Search for the cell housing the specified text and yield its [x, y] center coordinate. 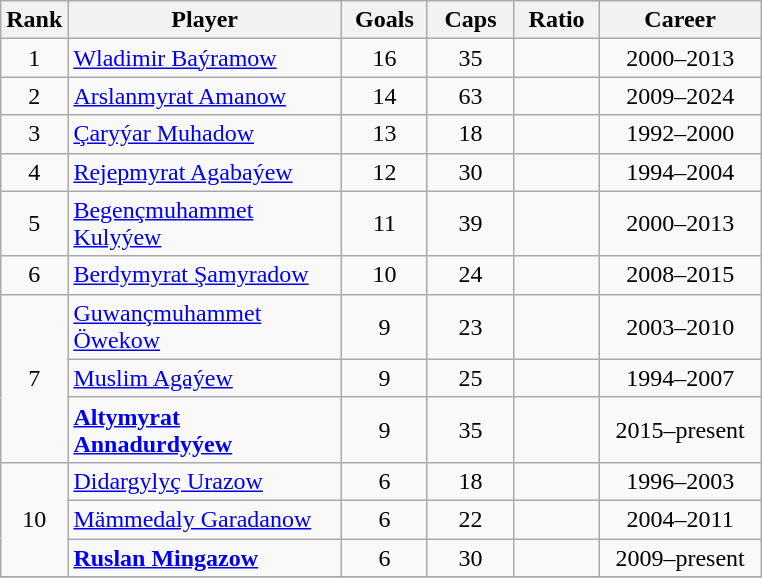
25 [470, 378]
Wladimir Baýramow [205, 58]
24 [470, 275]
Rejepmyrat Agabaýew [205, 172]
Didargylyç Urazow [205, 481]
2003–2010 [680, 326]
Ruslan Mingazow [205, 557]
1994–2004 [680, 172]
5 [34, 224]
1 [34, 58]
12 [384, 172]
Berdymyrat Şamyradow [205, 275]
Goals [384, 20]
Begençmuhammet Kulyýew [205, 224]
14 [384, 96]
7 [34, 378]
2 [34, 96]
Rank [34, 20]
2015–present [680, 430]
Muslim Agaýew [205, 378]
1996–2003 [680, 481]
63 [470, 96]
22 [470, 519]
Ratio [557, 20]
2004–2011 [680, 519]
11 [384, 224]
3 [34, 134]
Arslanmyrat Amanow [205, 96]
1994–2007 [680, 378]
23 [470, 326]
2009–present [680, 557]
Career [680, 20]
39 [470, 224]
Mämmedaly Garadanow [205, 519]
16 [384, 58]
2009–2024 [680, 96]
Altymyrat Annadurdyýew [205, 430]
1992–2000 [680, 134]
Çaryýar Muhadow [205, 134]
Caps [470, 20]
2008–2015 [680, 275]
13 [384, 134]
Player [205, 20]
4 [34, 172]
Guwançmuhammet Öwekow [205, 326]
